Output the [X, Y] coordinate of the center of the cell containing the given text.  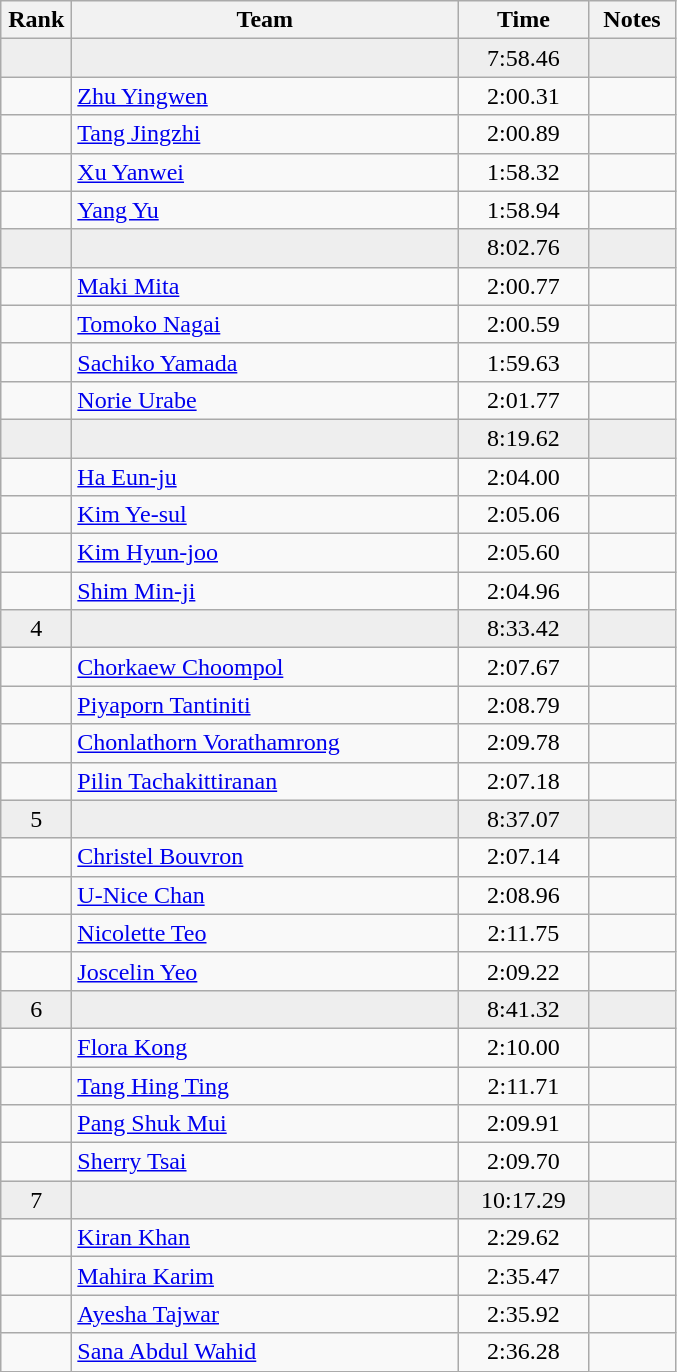
Pang Shuk Mui [265, 1124]
Nicolette Teo [265, 933]
Kim Hyun-joo [265, 553]
1:59.63 [524, 362]
2:05.60 [524, 553]
Rank [36, 20]
8:33.42 [524, 629]
10:17.29 [524, 1200]
2:11.71 [524, 1085]
2:09.70 [524, 1162]
Shim Min-ji [265, 591]
Sachiko Yamada [265, 362]
Mahira Karim [265, 1276]
Chonlathorn Vorathamrong [265, 743]
7 [36, 1200]
Tang Hing Ting [265, 1085]
Team [265, 20]
2:11.75 [524, 933]
Xu Yanwei [265, 172]
5 [36, 819]
4 [36, 629]
Norie Urabe [265, 400]
Zhu Yingwen [265, 96]
8:19.62 [524, 438]
Yang Yu [265, 210]
2:00.89 [524, 134]
1:58.94 [524, 210]
Piyaporn Tantiniti [265, 705]
2:07.14 [524, 857]
2:29.62 [524, 1238]
Notes [632, 20]
Ha Eun-ju [265, 477]
Sherry Tsai [265, 1162]
2:08.96 [524, 895]
2:35.47 [524, 1276]
Time [524, 20]
2:05.06 [524, 515]
2:36.28 [524, 1352]
2:35.92 [524, 1314]
2:00.77 [524, 286]
Tomoko Nagai [265, 324]
2:07.18 [524, 781]
Flora Kong [265, 1047]
Sana Abdul Wahid [265, 1352]
2:04.00 [524, 477]
2:00.31 [524, 96]
Christel Bouvron [265, 857]
8:41.32 [524, 1009]
Ayesha Tajwar [265, 1314]
Kim Ye-sul [265, 515]
2:01.77 [524, 400]
2:07.67 [524, 667]
2:10.00 [524, 1047]
Pilin Tachakittiranan [265, 781]
8:37.07 [524, 819]
Tang Jingzhi [265, 134]
U-Nice Chan [265, 895]
Maki Mita [265, 286]
2:04.96 [524, 591]
Kiran Khan [265, 1238]
1:58.32 [524, 172]
2:09.78 [524, 743]
6 [36, 1009]
Chorkaew Choompol [265, 667]
7:58.46 [524, 58]
2:09.22 [524, 971]
Joscelin Yeo [265, 971]
2:09.91 [524, 1124]
8:02.76 [524, 248]
2:08.79 [524, 705]
2:00.59 [524, 324]
